Identify which cell holds the provided text, then report its [x, y] central coordinate. 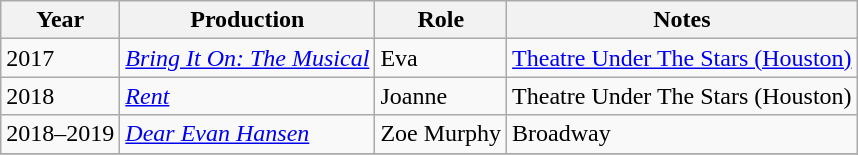
Notes [682, 20]
Year [60, 20]
Eva [441, 58]
2018–2019 [60, 134]
2018 [60, 96]
Dear Evan Hansen [248, 134]
Production [248, 20]
2017 [60, 58]
Joanne [441, 96]
Rent [248, 96]
Broadway [682, 134]
Zoe Murphy [441, 134]
Role [441, 20]
Bring It On: The Musical [248, 58]
